Extract the [x, y] coordinate from the center of the cell holding the provided text.  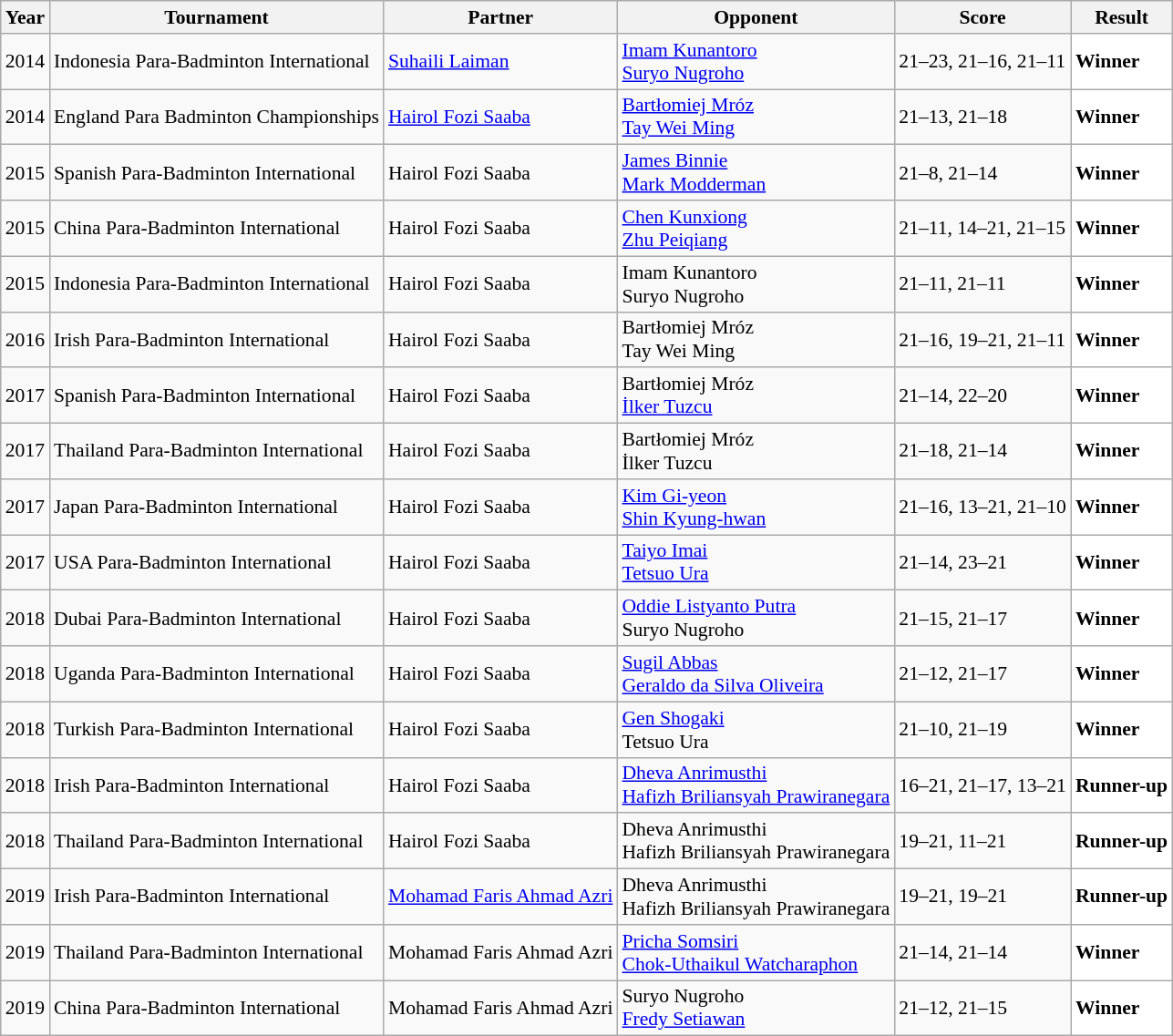
Uganda Para-Badminton International [217, 674]
Kim Gi-yeon Shin Kyung-hwan [756, 507]
Suryo Nugroho Fredy Setiawan [756, 1008]
Oddie Listyanto Putra Suryo Nugroho [756, 618]
Sugil Abbas Geraldo da Silva Oliveira [756, 674]
Partner [501, 17]
21–12, 21–17 [983, 674]
21–12, 21–15 [983, 1008]
Suhaili Laiman [501, 62]
Year [26, 17]
Opponent [756, 17]
England Para Badminton Championships [217, 117]
James Binnie Mark Modderman [756, 173]
21–16, 19–21, 21–11 [983, 339]
21–8, 21–14 [983, 173]
21–23, 21–16, 21–11 [983, 62]
Pricha Somsiri Chok-Uthaikul Watcharaphon [756, 953]
Score [983, 17]
21–14, 22–20 [983, 395]
Dubai Para-Badminton International [217, 618]
21–11, 21–11 [983, 284]
Gen Shogaki Tetsuo Ura [756, 729]
21–13, 21–18 [983, 117]
19–21, 11–21 [983, 842]
16–21, 21–17, 13–21 [983, 785]
Japan Para-Badminton International [217, 507]
21–15, 21–17 [983, 618]
Turkish Para-Badminton International [217, 729]
21–16, 13–21, 21–10 [983, 507]
2016 [26, 339]
21–14, 21–14 [983, 953]
21–10, 21–19 [983, 729]
Taiyo Imai Tetsuo Ura [756, 563]
21–11, 14–21, 21–15 [983, 228]
Chen Kunxiong Zhu Peiqiang [756, 228]
Tournament [217, 17]
USA Para-Badminton International [217, 563]
21–14, 23–21 [983, 563]
Result [1121, 17]
21–18, 21–14 [983, 452]
19–21, 19–21 [983, 897]
